Pinpoint the cell where the given text exists, returning its (X, Y) midpoint coordinate. 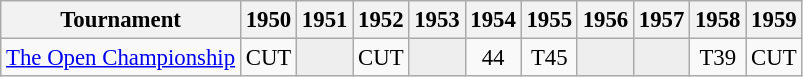
T39 (718, 58)
1955 (549, 20)
1959 (774, 20)
44 (493, 58)
1953 (437, 20)
1951 (325, 20)
1952 (381, 20)
1956 (605, 20)
The Open Championship (121, 58)
1957 (661, 20)
1958 (718, 20)
1954 (493, 20)
Tournament (121, 20)
1950 (268, 20)
T45 (549, 58)
